Identify which cell holds the provided text, then report its [x, y] central coordinate. 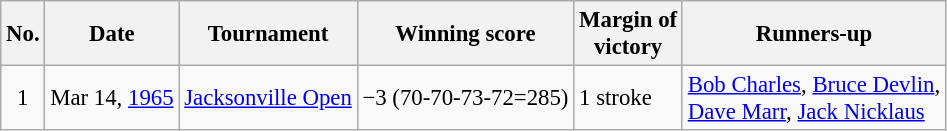
Tournament [268, 34]
Runners-up [814, 34]
Winning score [466, 34]
Date [112, 34]
Margin ofvictory [628, 34]
1 [23, 98]
Bob Charles, Bruce Devlin, Dave Marr, Jack Nicklaus [814, 98]
1 stroke [628, 98]
−3 (70-70-73-72=285) [466, 98]
No. [23, 34]
Mar 14, 1965 [112, 98]
Jacksonville Open [268, 98]
